From the cell containing the given text, extract its center point as (X, Y) coordinate. 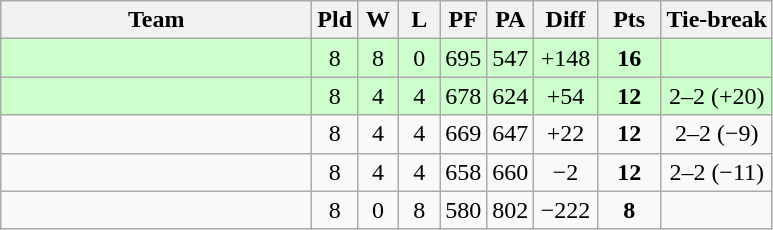
Team (156, 20)
Tie-break (717, 20)
Pld (335, 20)
Diff (566, 20)
695 (464, 58)
W (378, 20)
580 (464, 210)
−2 (566, 172)
802 (510, 210)
PF (464, 20)
2–2 (−9) (717, 134)
678 (464, 96)
PA (510, 20)
660 (510, 172)
16 (629, 58)
2–2 (+20) (717, 96)
624 (510, 96)
L (420, 20)
+148 (566, 58)
669 (464, 134)
547 (510, 58)
647 (510, 134)
+54 (566, 96)
Pts (629, 20)
+22 (566, 134)
658 (464, 172)
−222 (566, 210)
2–2 (−11) (717, 172)
